For the text-containing cell, return its midpoint in [X, Y] coordinate format. 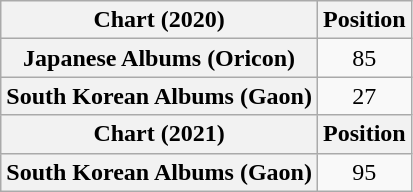
Chart (2020) [160, 20]
27 [364, 96]
Japanese Albums (Oricon) [160, 58]
Chart (2021) [160, 134]
85 [364, 58]
95 [364, 172]
